Locate the cell with the specified text and output its (x, y) center coordinate. 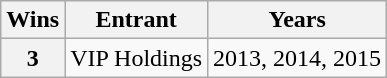
Wins (33, 20)
3 (33, 58)
Years (298, 20)
VIP Holdings (136, 58)
2013, 2014, 2015 (298, 58)
Entrant (136, 20)
